Locate the cell with the specified text and output its [x, y] center coordinate. 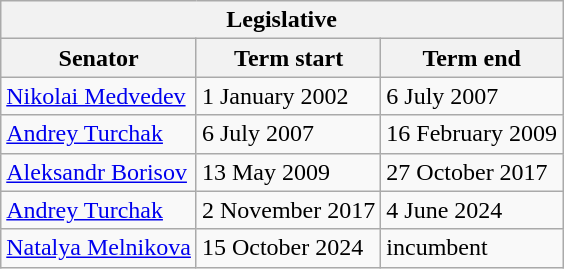
1 January 2002 [288, 96]
Legislative [282, 20]
Term end [472, 58]
Natalya Melnikova [99, 248]
2 November 2017 [288, 210]
15 October 2024 [288, 248]
13 May 2009 [288, 172]
16 February 2009 [472, 134]
27 October 2017 [472, 172]
Nikolai Medvedev [99, 96]
Senator [99, 58]
Aleksandr Borisov [99, 172]
Term start [288, 58]
4 June 2024 [472, 210]
incumbent [472, 248]
